Return the (X, Y) coordinate for the center point of the cell that contains the specified text.  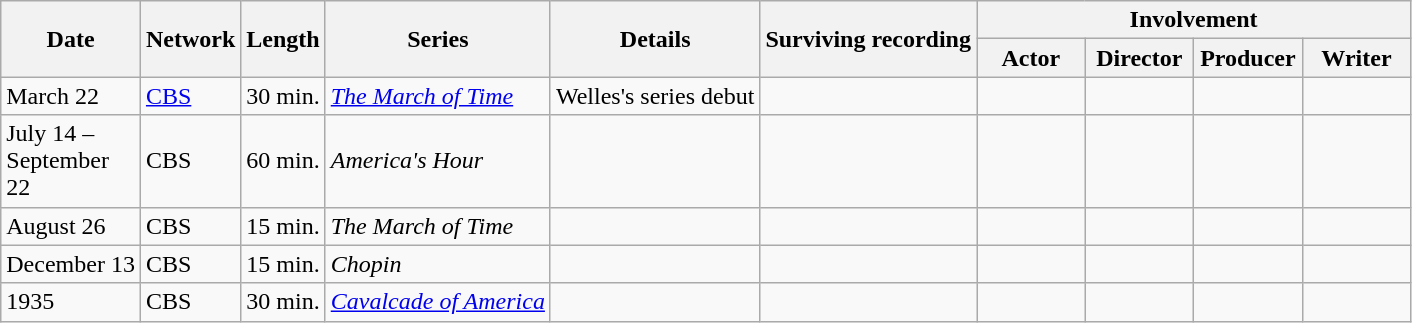
Welles's series debut (654, 96)
America's Hour (438, 161)
1935 (71, 302)
Writer (1356, 58)
August 26 (71, 226)
Date (71, 39)
Network (190, 39)
Cavalcade of America (438, 302)
Producer (1248, 58)
Actor (1030, 58)
Director (1140, 58)
March 22 (71, 96)
60 min. (283, 161)
July 14 –September 22 (71, 161)
Details (654, 39)
Series (438, 39)
December 13 (71, 264)
Involvement (1193, 20)
Surviving recording (868, 39)
Chopin (438, 264)
Length (283, 39)
